Capture the cell that displays the provided text and extract its (x, y) central coordinate. 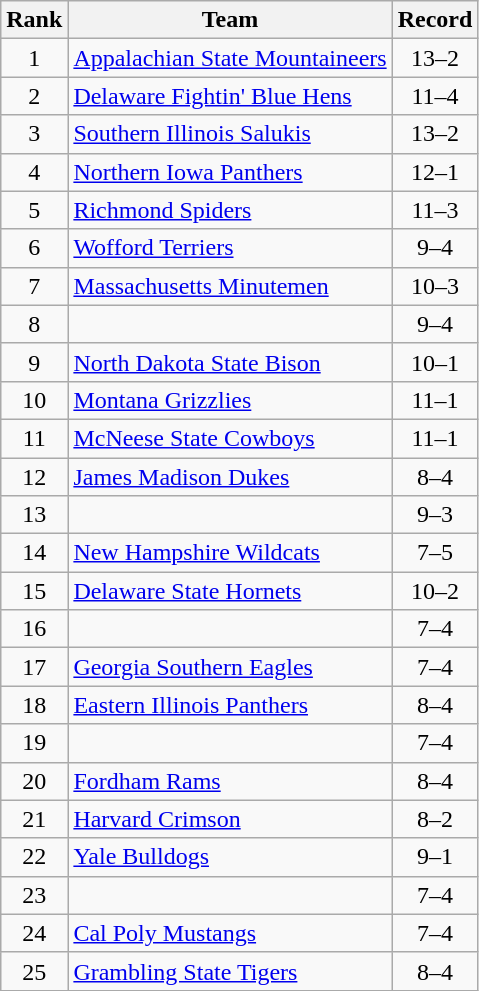
16 (34, 629)
2 (34, 96)
20 (34, 781)
Delaware State Hornets (230, 591)
North Dakota State Bison (230, 362)
9–3 (435, 515)
1 (34, 58)
7–5 (435, 553)
Eastern Illinois Panthers (230, 705)
15 (34, 591)
Georgia Southern Eagles (230, 667)
13 (34, 515)
11–3 (435, 210)
19 (34, 743)
12 (34, 477)
Grambling State Tigers (230, 971)
3 (34, 134)
Record (435, 20)
24 (34, 933)
Delaware Fightin' Blue Hens (230, 96)
Harvard Crimson (230, 819)
25 (34, 971)
21 (34, 819)
Rank (34, 20)
8 (34, 324)
Appalachian State Mountaineers (230, 58)
11–4 (435, 96)
Team (230, 20)
Yale Bulldogs (230, 857)
14 (34, 553)
James Madison Dukes (230, 477)
Cal Poly Mustangs (230, 933)
4 (34, 172)
10–3 (435, 286)
10–1 (435, 362)
New Hampshire Wildcats (230, 553)
Massachusetts Minutemen (230, 286)
Montana Grizzlies (230, 400)
10 (34, 400)
11 (34, 438)
12–1 (435, 172)
17 (34, 667)
Northern Iowa Panthers (230, 172)
22 (34, 857)
Richmond Spiders (230, 210)
McNeese State Cowboys (230, 438)
8–2 (435, 819)
10–2 (435, 591)
18 (34, 705)
7 (34, 286)
Wofford Terriers (230, 248)
23 (34, 895)
Southern Illinois Salukis (230, 134)
5 (34, 210)
9 (34, 362)
Fordham Rams (230, 781)
9–1 (435, 857)
6 (34, 248)
